Scan for the cell matching the given text and deliver its [x, y] coordinate at center. 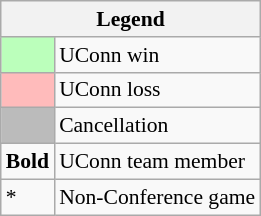
UConn loss [157, 90]
Cancellation [157, 126]
Bold [28, 162]
UConn team member [157, 162]
* [28, 197]
Legend [130, 19]
UConn win [157, 55]
Non-Conference game [157, 197]
